Search for the cell housing the specified text and yield its (x, y) center coordinate. 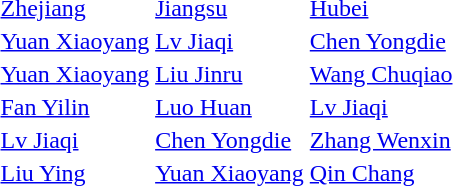
Liu Jinru (230, 74)
Chen Yongdie (230, 140)
Luo Huan (230, 107)
Lv Jiaqi (230, 41)
